Capture the cell that displays the provided text and extract its (x, y) central coordinate. 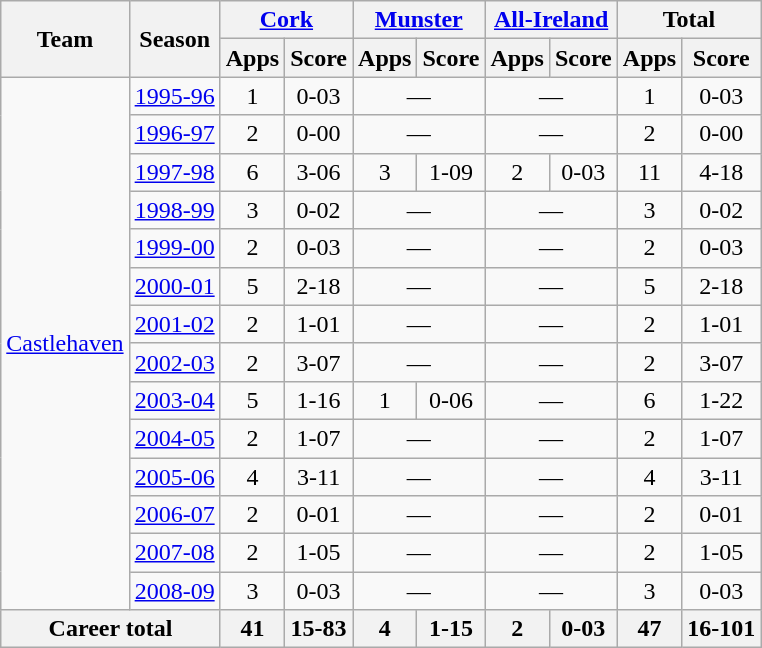
4-18 (722, 172)
All-Ireland (551, 20)
2002-03 (174, 362)
Castlehaven (65, 344)
1997-98 (174, 172)
1998-99 (174, 210)
Munster (419, 20)
1996-97 (174, 134)
1-09 (451, 172)
2007-08 (174, 553)
Season (174, 39)
2005-06 (174, 477)
Team (65, 39)
1-16 (319, 400)
Cork (286, 20)
0-06 (451, 400)
1-15 (451, 629)
1995-96 (174, 96)
1999-00 (174, 248)
41 (252, 629)
2003-04 (174, 400)
Total (688, 20)
47 (649, 629)
1-22 (722, 400)
2006-07 (174, 515)
3-06 (319, 172)
16-101 (722, 629)
2008-09 (174, 591)
11 (649, 172)
2001-02 (174, 324)
Career total (110, 629)
15-83 (319, 629)
2004-05 (174, 438)
2000-01 (174, 286)
